Provide the [X, Y] coordinate of the cell's center where the given text is located.  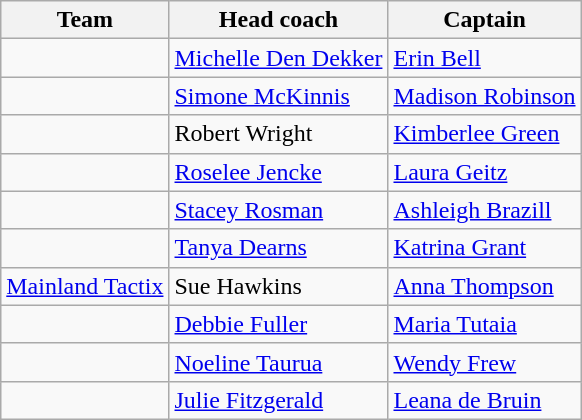
Roselee Jencke [278, 172]
Katrina Grant [484, 248]
Tanya Dearns [278, 248]
Wendy Frew [484, 362]
Leana de Bruin [484, 400]
Debbie Fuller [278, 324]
Erin Bell [484, 58]
Julie Fitzgerald [278, 400]
Captain [484, 20]
Michelle Den Dekker [278, 58]
Noeline Taurua [278, 362]
Stacey Rosman [278, 210]
Head coach [278, 20]
Ashleigh Brazill [484, 210]
Anna Thompson [484, 286]
Laura Geitz [484, 172]
Robert Wright [278, 134]
Madison Robinson [484, 96]
Kimberlee Green [484, 134]
Maria Tutaia [484, 324]
Simone McKinnis [278, 96]
Sue Hawkins [278, 286]
Team [85, 20]
Mainland Tactix [85, 286]
